Detect which cell encompasses the target text, then output its (X, Y) center coordinate. 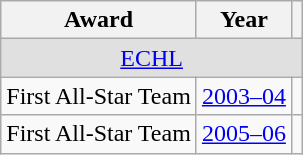
ECHL (152, 58)
2005–06 (244, 134)
Year (244, 20)
Award (99, 20)
2003–04 (244, 96)
